Capture the cell that displays the provided text and extract its [X, Y] central coordinate. 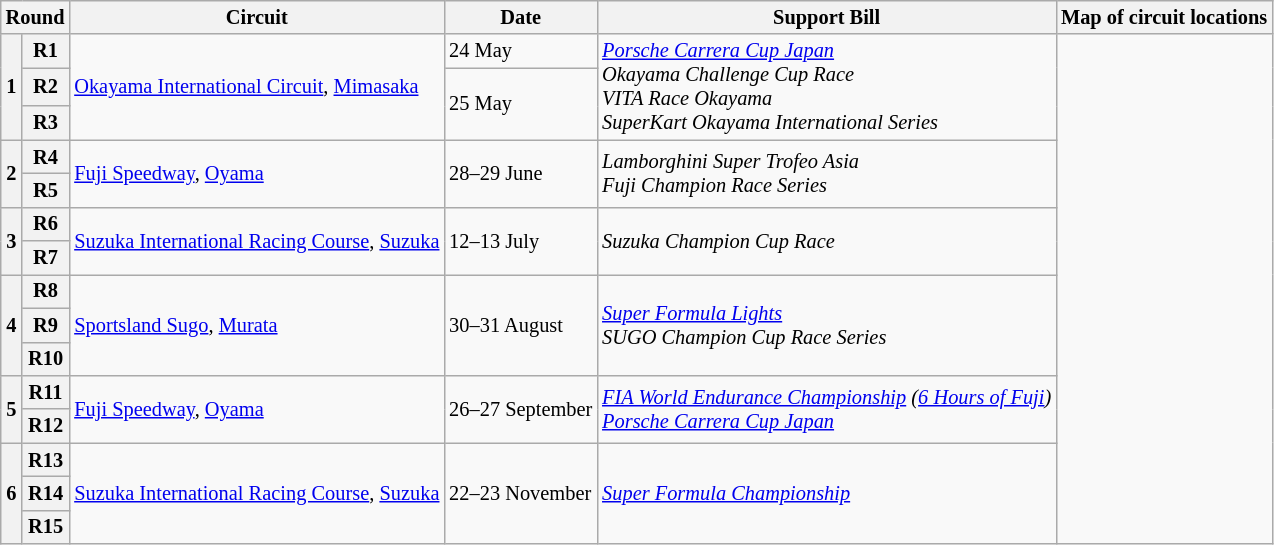
26–27 September [520, 408]
R6 [46, 224]
4 [12, 324]
22–23 November [520, 494]
R10 [46, 359]
R3 [46, 123]
1 [12, 87]
Sportsland Sugo, Murata [256, 324]
6 [12, 494]
R9 [46, 325]
FIA World Endurance Championship (6 Hours of Fuji)Porsche Carrera Cup Japan [826, 408]
R7 [46, 258]
R15 [46, 527]
Super Formula LightsSUGO Champion Cup Race Series [826, 324]
2 [12, 174]
28–29 June [520, 174]
R8 [46, 291]
R11 [46, 392]
R2 [46, 87]
Porsche Carrera Cup JapanOkayama Challenge Cup RaceVITA Race OkayamaSuperKart Okayama International Series [826, 87]
12–13 July [520, 240]
Okayama International Circuit, Mimasaka [256, 87]
Suzuka Champion Cup Race [826, 240]
30–31 August [520, 324]
Super Formula Championship [826, 494]
Map of circuit locations [1164, 17]
R1 [46, 51]
R5 [46, 190]
Lamborghini Super Trofeo AsiaFuji Champion Race Series [826, 174]
24 May [520, 51]
Support Bill [826, 17]
Date [520, 17]
R12 [46, 426]
Round [36, 17]
R4 [46, 157]
R13 [46, 460]
3 [12, 240]
25 May [520, 104]
5 [12, 408]
Circuit [256, 17]
R14 [46, 493]
